Search for the cell housing the specified text and yield its [x, y] center coordinate. 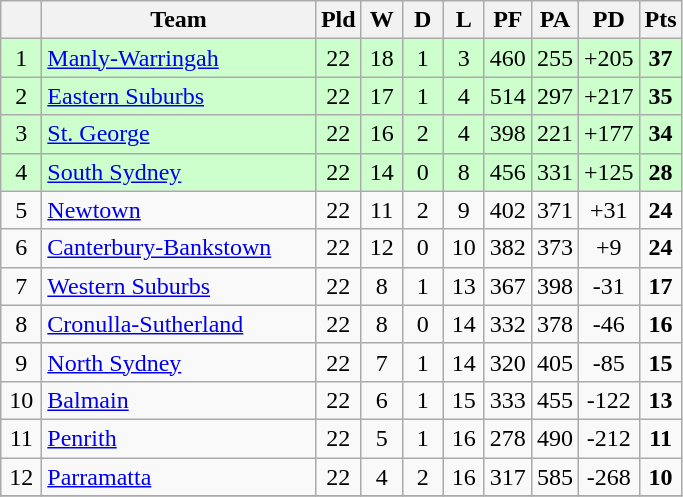
455 [554, 400]
Manly-Warringah [179, 58]
378 [554, 324]
35 [660, 96]
333 [508, 400]
37 [660, 58]
-212 [608, 438]
North Sydney [179, 362]
PD [608, 20]
278 [508, 438]
-46 [608, 324]
373 [554, 248]
Penrith [179, 438]
-85 [608, 362]
Western Suburbs [179, 286]
320 [508, 362]
34 [660, 134]
+9 [608, 248]
317 [508, 477]
Eastern Suburbs [179, 96]
+217 [608, 96]
Newtown [179, 210]
PF [508, 20]
-122 [608, 400]
+31 [608, 210]
-268 [608, 477]
382 [508, 248]
371 [554, 210]
18 [382, 58]
456 [508, 172]
Parramatta [179, 477]
405 [554, 362]
331 [554, 172]
W [382, 20]
460 [508, 58]
255 [554, 58]
St. George [179, 134]
-31 [608, 286]
514 [508, 96]
D [422, 20]
Pts [660, 20]
28 [660, 172]
+125 [608, 172]
Canterbury-Bankstown [179, 248]
L [464, 20]
Team [179, 20]
+177 [608, 134]
Cronulla-Sutherland [179, 324]
402 [508, 210]
490 [554, 438]
South Sydney [179, 172]
Balmain [179, 400]
367 [508, 286]
332 [508, 324]
297 [554, 96]
585 [554, 477]
Pld [338, 20]
221 [554, 134]
PA [554, 20]
+205 [608, 58]
